Extract the [x, y] coordinate from the center of the cell holding the provided text.  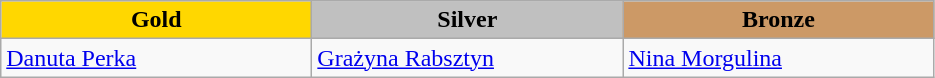
Danuta Perka [156, 58]
Grażyna Rabsztyn [468, 58]
Bronze [778, 20]
Gold [156, 20]
Nina Morgulina [778, 58]
Silver [468, 20]
